Search for the cell housing the specified text and yield its (x, y) center coordinate. 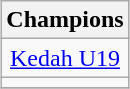
Champions (65, 20)
Kedah U19 (65, 58)
